Return [x, y] of the center of cell containing provided text 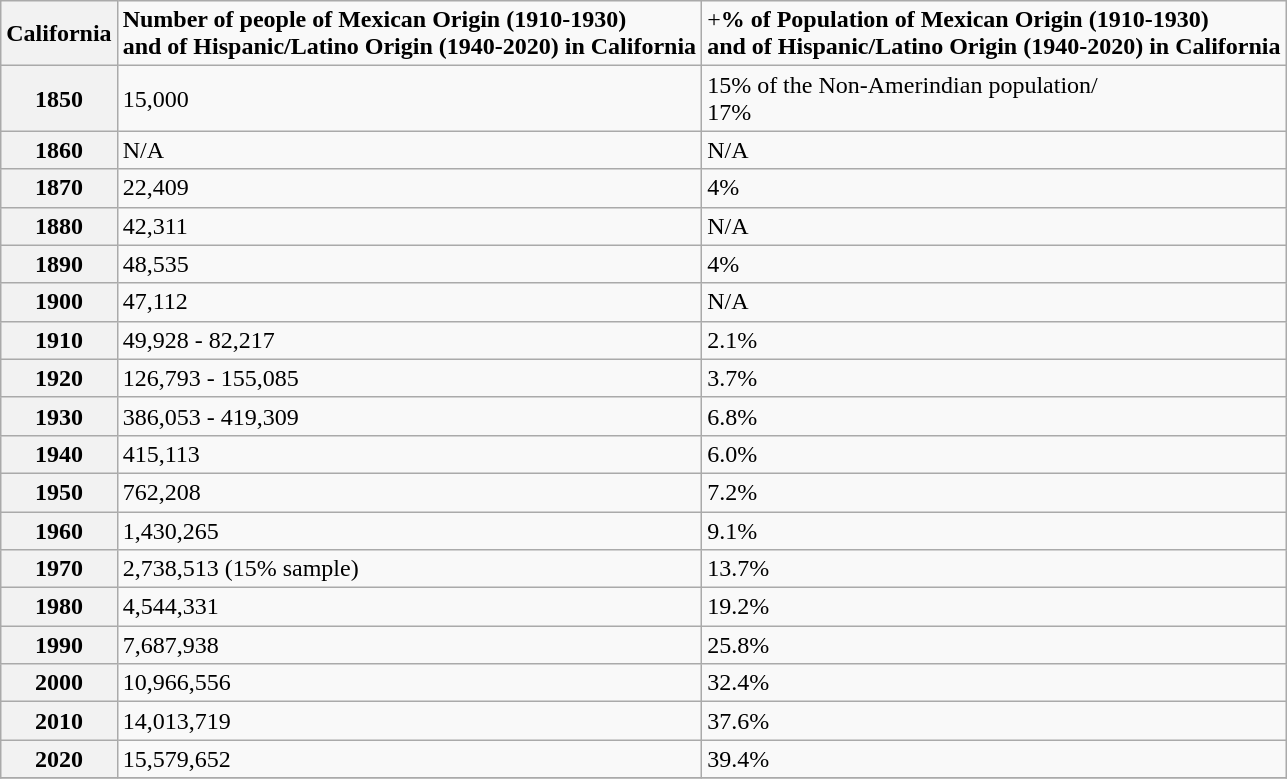
415,113 [409, 454]
39.4% [994, 759]
2.1% [994, 340]
7.2% [994, 492]
15% of the Non-Amerindian population/17% [994, 98]
1990 [59, 645]
3.7% [994, 378]
25.8% [994, 645]
Number of people of Mexican Origin (1910-1930) and of Hispanic/Latino Origin (1940-2020) in California [409, 34]
15,000 [409, 98]
14,013,719 [409, 721]
1930 [59, 416]
1920 [59, 378]
37.6% [994, 721]
2010 [59, 721]
15,579,652 [409, 759]
1850 [59, 98]
9.1% [994, 531]
762,208 [409, 492]
22,409 [409, 188]
6.0% [994, 454]
13.7% [994, 569]
2000 [59, 683]
1,430,265 [409, 531]
386,053 - 419,309 [409, 416]
49,928 - 82,217 [409, 340]
1890 [59, 264]
7,687,938 [409, 645]
48,535 [409, 264]
1880 [59, 226]
+% of Population of Mexican Origin (1910-1930) and of Hispanic/Latino Origin (1940-2020) in California [994, 34]
42,311 [409, 226]
4,544,331 [409, 607]
2020 [59, 759]
1950 [59, 492]
19.2% [994, 607]
1870 [59, 188]
1970 [59, 569]
1960 [59, 531]
1980 [59, 607]
2,738,513 (15% sample) [409, 569]
California [59, 34]
6.8% [994, 416]
1910 [59, 340]
1940 [59, 454]
1860 [59, 150]
10,966,556 [409, 683]
32.4% [994, 683]
1900 [59, 302]
47,112 [409, 302]
126,793 - 155,085 [409, 378]
